For the text-containing cell, return its midpoint in [X, Y] coordinate format. 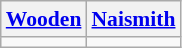
Naismith [133, 19]
Wooden [44, 19]
